From the cell containing the given text, extract its center point as [X, Y] coordinate. 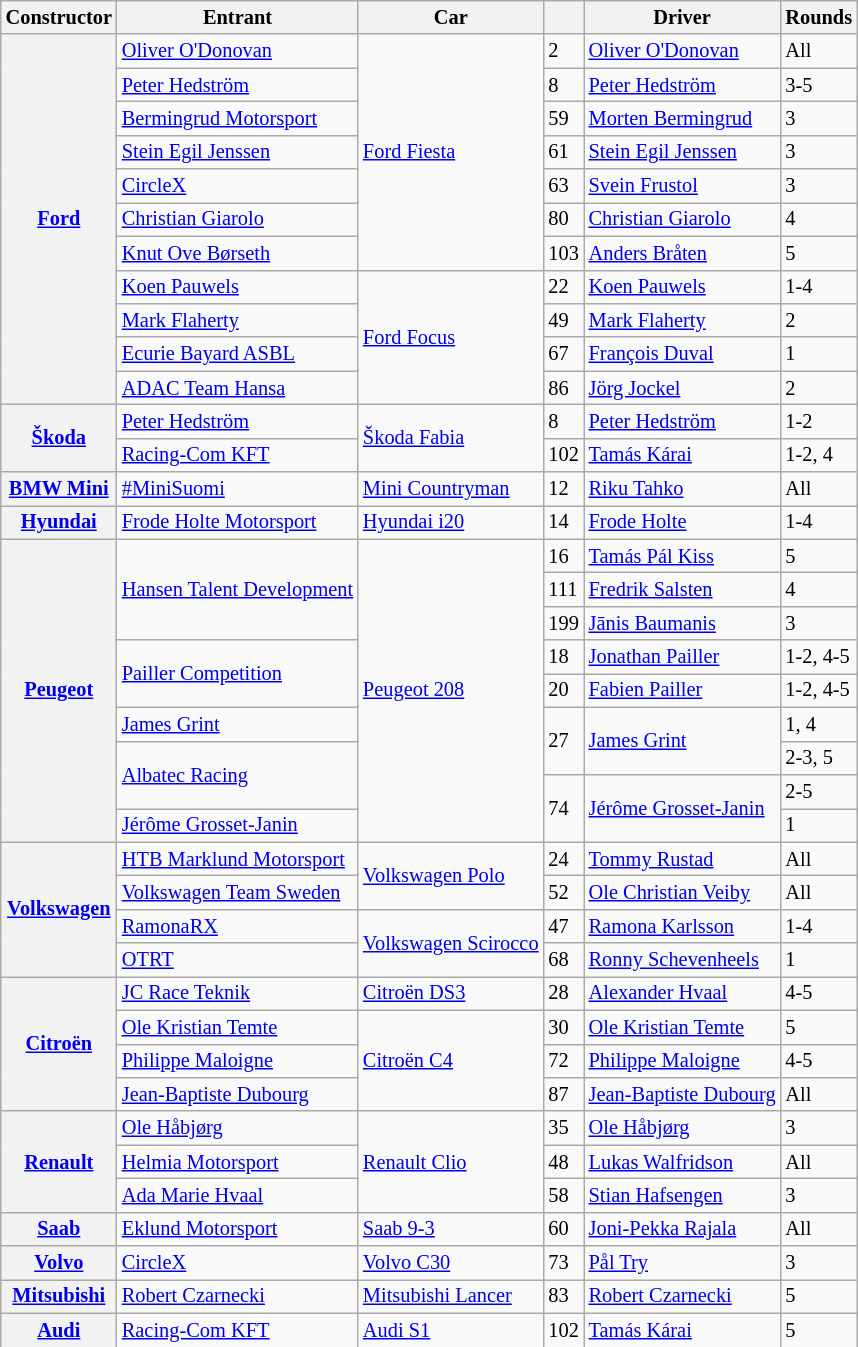
Helmia Motorsport [238, 1162]
47 [563, 926]
Peugeot [59, 690]
Pailler Competition [238, 674]
Eklund Motorsport [238, 1229]
27 [563, 740]
Renault [59, 1162]
Lukas Walfridson [682, 1162]
16 [563, 556]
Jānis Baumanis [682, 623]
Fredrik Salsten [682, 589]
18 [563, 657]
60 [563, 1229]
Jonathan Pailler [682, 657]
Svein Frustol [682, 186]
Škoda [59, 438]
20 [563, 690]
87 [563, 1094]
48 [563, 1162]
73 [563, 1263]
103 [563, 253]
JC Race Teknik [238, 993]
HTB Marklund Motorsport [238, 859]
Saab [59, 1229]
Jörg Jockel [682, 388]
RamonaRX [238, 926]
Albatec Racing [238, 774]
28 [563, 993]
2-5 [818, 791]
35 [563, 1128]
Renault Clio [450, 1162]
24 [563, 859]
Ronny Schevenheels [682, 960]
61 [563, 152]
Hansen Talent Development [238, 590]
52 [563, 892]
72 [563, 1061]
74 [563, 808]
Rounds [818, 17]
80 [563, 219]
Frode Holte Motorsport [238, 522]
Peugeot 208 [450, 690]
Car [450, 17]
68 [563, 960]
58 [563, 1195]
67 [563, 354]
Ford Fiesta [450, 152]
Hyundai i20 [450, 522]
59 [563, 118]
1-2 [818, 421]
Audi [59, 1330]
14 [563, 522]
111 [563, 589]
François Duval [682, 354]
Volkswagen Team Sweden [238, 892]
30 [563, 1027]
Citroën C4 [450, 1060]
83 [563, 1296]
3-5 [818, 85]
Alexander Hvaal [682, 993]
Mitsubishi [59, 1296]
Ford [59, 219]
Mini Countryman [450, 489]
Fabien Pailler [682, 690]
Ole Christian Veiby [682, 892]
Volvo C30 [450, 1263]
Bermingrud Motorsport [238, 118]
2-3, 5 [818, 758]
Entrant [238, 17]
199 [563, 623]
Škoda Fabia [450, 438]
Frode Holte [682, 522]
Morten Bermingrud [682, 118]
Audi S1 [450, 1330]
Volvo [59, 1263]
Volkswagen [59, 910]
Mitsubishi Lancer [450, 1296]
Constructor [59, 17]
BMW Mini [59, 489]
Ada Marie Hvaal [238, 1195]
49 [563, 320]
Ramona Karlsson [682, 926]
OTRT [238, 960]
Tommy Rustad [682, 859]
Anders Bråten [682, 253]
Hyundai [59, 522]
Saab 9-3 [450, 1229]
Joni-Pekka Rajala [682, 1229]
Volkswagen Scirocco [450, 942]
Ecurie Bayard ASBL [238, 354]
1-2, 4 [818, 455]
86 [563, 388]
Citroën [59, 1044]
Tamás Pál Kiss [682, 556]
22 [563, 287]
63 [563, 186]
Knut Ove Børseth [238, 253]
Stian Hafsengen [682, 1195]
ADAC Team Hansa [238, 388]
Ford Focus [450, 338]
1, 4 [818, 724]
Citroën DS3 [450, 993]
#MiniSuomi [238, 489]
Pål Try [682, 1263]
Driver [682, 17]
Volkswagen Polo [450, 876]
12 [563, 489]
Riku Tahko [682, 489]
